Search for the cell housing the specified text and yield its (X, Y) center coordinate. 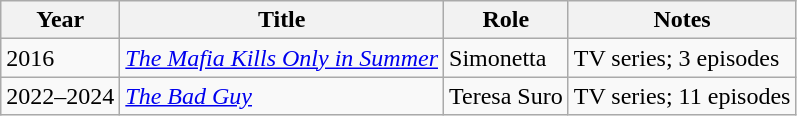
The Bad Guy (282, 96)
TV series; 11 episodes (682, 96)
TV series; 3 episodes (682, 58)
Notes (682, 20)
2016 (60, 58)
The Mafia Kills Only in Summer (282, 58)
Teresa Suro (506, 96)
Title (282, 20)
2022–2024 (60, 96)
Simonetta (506, 58)
Role (506, 20)
Year (60, 20)
